Return [X, Y] of the center of cell containing provided text 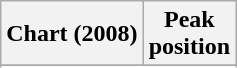
Chart (2008) [72, 34]
Peakposition [189, 34]
